From the cell containing the given text, extract its center point as [X, Y] coordinate. 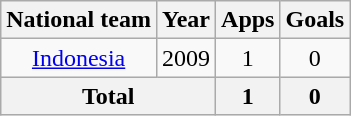
Total [108, 96]
National team [79, 20]
2009 [186, 58]
Goals [315, 20]
Indonesia [79, 58]
Year [186, 20]
Apps [248, 20]
